Identify which cell holds the provided text, then report its [X, Y] central coordinate. 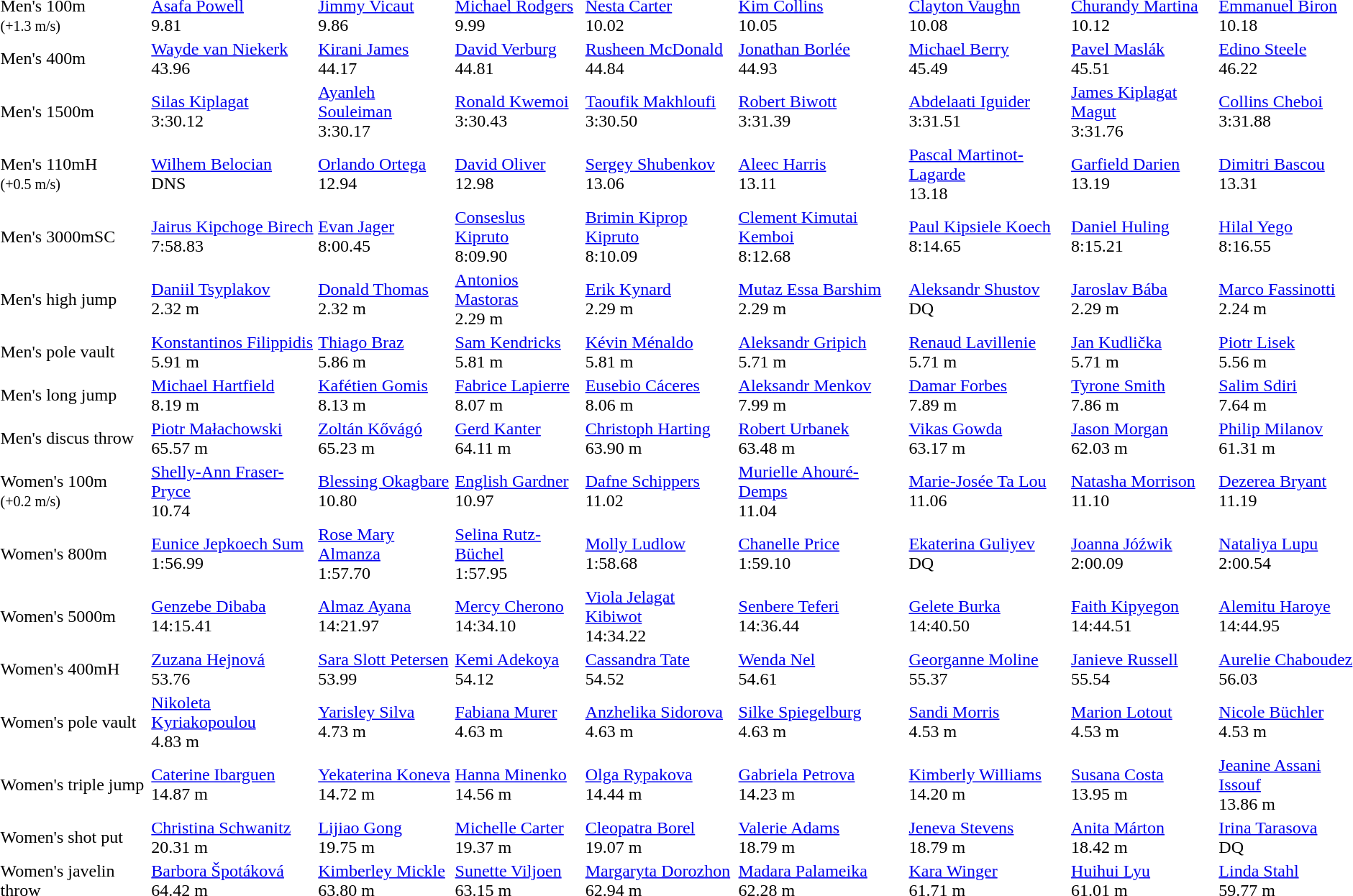
Hanna Minenko 14.56 m [518, 785]
Anita Márton 18.42 m [1143, 837]
Kemi Adekoya 54.12 [518, 669]
Taoufik Makhloufi 3:30.50 [660, 111]
Abdelaati Iguider 3:31.51 [988, 111]
Mercy Cherono 14:34.10 [518, 616]
Janieve Russell 55.54 [1143, 669]
Piotr Małachowski 65.57 m [233, 439]
Silke Spiegelburg 4.63 m [821, 722]
Thiago Braz 5.86 m [384, 352]
Paul Kipsiele Koech 8:14.65 [988, 237]
Wenda Nel 54.61 [821, 669]
Robert Urbanek 63.48 m [821, 439]
Brimin Kiprop Kipruto 8:10.09 [660, 237]
Garfield Darien 13.19 [1143, 174]
Joanna Jóźwik 2:00.09 [1143, 554]
Jaroslav Bába 2.29 m [1143, 299]
Natasha Morrison 11.10 [1143, 491]
Pavel Maslák 45.51 [1143, 59]
Erik Kynard 2.29 m [660, 299]
Chanelle Price 1:59.10 [821, 554]
Eunice Jepkoech Sum 1:56.99 [233, 554]
Yekaterina Koneva 14.72 m [384, 785]
Antonios Mastoras 2.29 m [518, 299]
Zoltán Kővágó 65.23 m [384, 439]
Kévin Ménaldo 5.81 m [660, 352]
Fabrice Lapierre 8.07 m [518, 396]
Shelly-Ann Fraser-Pryce 10.74 [233, 491]
Blessing Okagbare 10.80 [384, 491]
Evan Jager 8:00.45 [384, 237]
Yarisley Silva 4.73 m [384, 722]
Donald Thomas 2.32 m [384, 299]
Senbere Teferi 14:36.44 [821, 616]
David Verburg 44.81 [518, 59]
Gerd Kanter 64.11 m [518, 439]
Jason Morgan 62.03 m [1143, 439]
Renaud Lavillenie 5.71 m [988, 352]
Jeneva Stevens 18.79 m [988, 837]
Daniil Tsyplakov 2.32 m [233, 299]
Cassandra Tate 54.52 [660, 669]
Fabiana Murer 4.63 m [518, 722]
Wayde van Niekerk 43.96 [233, 59]
Clement Kimutai Kemboi 8:12.68 [821, 237]
Georganne Moline 55.37 [988, 669]
Nikoleta Kyriakopoulou 4.83 m [233, 722]
Caterine Ibarguen 14.87 m [233, 785]
Kafétien Gomis 8.13 m [384, 396]
Olga Rypakova 14.44 m [660, 785]
Molly Ludlow 1:58.68 [660, 554]
Murielle Ahouré-Demps 11.04 [821, 491]
Robert Biwott 3:31.39 [821, 111]
Gelete Burka 14:40.50 [988, 616]
Michael Berry 45.49 [988, 59]
Sam Kendricks 5.81 m [518, 352]
Zuzana Hejnová 53.76 [233, 669]
Jairus Kipchoge Birech 7:58.83 [233, 237]
Sandi Morris 4.53 m [988, 722]
Pascal Martinot-Lagarde 13.18 [988, 174]
Ekaterina Guliyev DQ [988, 554]
Wilhem Belocian DNS [233, 174]
Marion Lotout 4.53 m [1143, 722]
Marie-Josée Ta Lou 11.06 [988, 491]
Ronald Kwemoi 3:30.43 [518, 111]
Christoph Harting 63.90 m [660, 439]
Damar Forbes 7.89 m [988, 396]
Silas Kiplagat 3:30.12 [233, 111]
Michelle Carter 19.37 m [518, 837]
Mutaz Essa Barshim 2.29 m [821, 299]
Susana Costa 13.95 m [1143, 785]
Faith Kipyegon 14:44.51 [1143, 616]
David Oliver 12.98 [518, 174]
Dafne Schippers 11.02 [660, 491]
Rose Mary Almanza 1:57.70 [384, 554]
Orlando Ortega 12.94 [384, 174]
Gabriela Petrova 14.23 m [821, 785]
Conseslus Kipruto 8:09.90 [518, 237]
Daniel Huling 8:15.21 [1143, 237]
Cleopatra Borel 19.07 m [660, 837]
Vikas Gowda 63.17 m [988, 439]
Aleksandr Shustov DQ [988, 299]
Kirani James 44.17 [384, 59]
James Kiplagat Magut 3:31.76 [1143, 111]
English Gardner 10.97 [518, 491]
Kimberly Williams 14.20 m [988, 785]
Aleksandr Gripich 5.71 m [821, 352]
Eusebio Cáceres 8.06 m [660, 396]
Lijiao Gong 19.75 m [384, 837]
Michael Hartfield 8.19 m [233, 396]
Ayanleh Souleiman 3:30.17 [384, 111]
Rusheen McDonald 44.84 [660, 59]
Sara Slott Petersen 53.99 [384, 669]
Jan Kudlička 5.71 m [1143, 352]
Aleec Harris 13.11 [821, 174]
Valerie Adams 18.79 m [821, 837]
Sergey Shubenkov 13.06 [660, 174]
Jonathan Borlée 44.93 [821, 59]
Almaz Ayana 14:21.97 [384, 616]
Aleksandr Menkov 7.99 m [821, 396]
Christina Schwanitz 20.31 m [233, 837]
Konstantinos Filippidis 5.91 m [233, 352]
Genzebe Dibaba 14:15.41 [233, 616]
Viola Jelagat Kibiwot 14:34.22 [660, 616]
Anzhelika Sidorova 4.63 m [660, 722]
Selina Rutz-Büchel 1:57.95 [518, 554]
Tyrone Smith 7.86 m [1143, 396]
